Detect which cell encompasses the target text, then output its (X, Y) center coordinate. 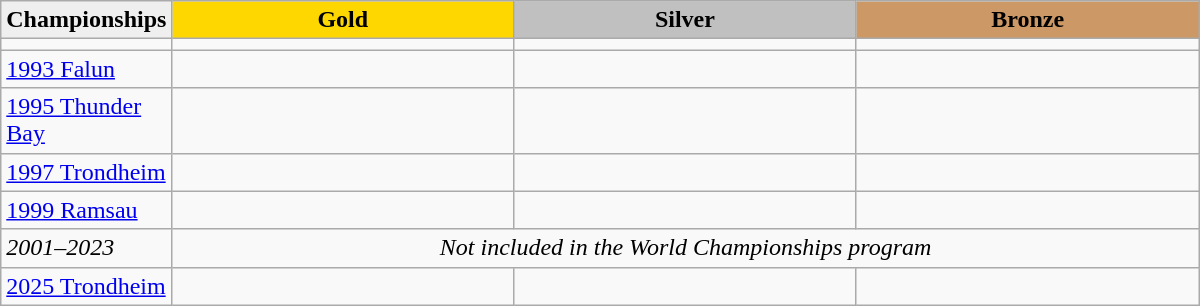
Championships (86, 20)
1997 Trondheim (86, 172)
Not included in the World Championships program (686, 248)
Gold (343, 20)
1993 Falun (86, 69)
1995 Thunder Bay (86, 120)
1999 Ramsau (86, 210)
Silver (685, 20)
2025 Trondheim (86, 286)
Bronze (1028, 20)
2001–2023 (86, 248)
